Capture the cell that displays the provided text and extract its [X, Y] central coordinate. 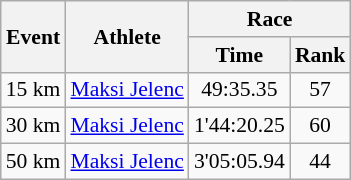
Time [240, 55]
Athlete [126, 36]
44 [320, 162]
30 km [34, 126]
49:35.35 [240, 90]
50 km [34, 162]
Event [34, 36]
1'44:20.25 [240, 126]
3'05:05.94 [240, 162]
15 km [34, 90]
57 [320, 90]
60 [320, 126]
Race [270, 19]
Rank [320, 55]
